Determine the [X, Y] coordinate at the center of the cell enclosing the given text.  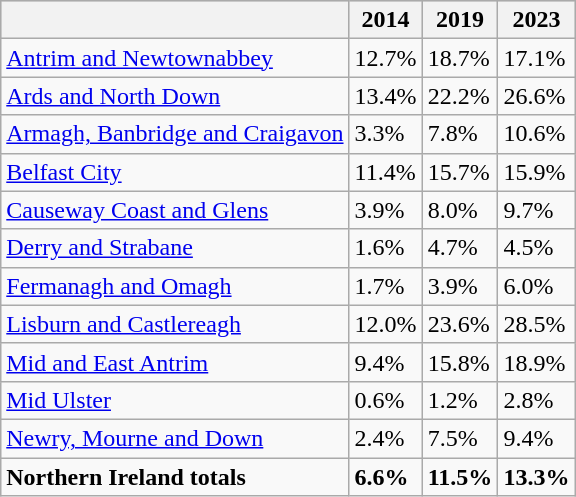
3.3% [386, 134]
2014 [386, 20]
28.5% [536, 324]
2023 [536, 20]
2.4% [386, 438]
13.3% [536, 477]
10.6% [536, 134]
15.7% [460, 172]
7.8% [460, 134]
11.5% [460, 477]
15.9% [536, 172]
12.0% [386, 324]
Mid and East Antrim [175, 362]
11.4% [386, 172]
Northern Ireland totals [175, 477]
18.9% [536, 362]
4.5% [536, 248]
23.6% [460, 324]
Lisburn and Castlereagh [175, 324]
17.1% [536, 58]
15.8% [460, 362]
6.0% [536, 286]
13.4% [386, 96]
Antrim and Newtownabbey [175, 58]
Armagh, Banbridge and Craigavon [175, 134]
Derry and Strabane [175, 248]
0.6% [386, 400]
Belfast City [175, 172]
8.0% [460, 210]
6.6% [386, 477]
Ards and North Down [175, 96]
1.7% [386, 286]
1.6% [386, 248]
26.6% [536, 96]
22.2% [460, 96]
2019 [460, 20]
Mid Ulster [175, 400]
1.2% [460, 400]
12.7% [386, 58]
9.7% [536, 210]
18.7% [460, 58]
Fermanagh and Omagh [175, 286]
Causeway Coast and Glens [175, 210]
2.8% [536, 400]
Newry, Mourne and Down [175, 438]
4.7% [460, 248]
7.5% [460, 438]
